Scan for the cell matching the given text and deliver its (X, Y) coordinate at center. 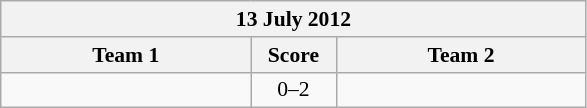
Score (294, 55)
0–2 (294, 90)
Team 2 (461, 55)
Team 1 (126, 55)
13 July 2012 (294, 19)
